Scan for the cell matching the given text and deliver its [X, Y] coordinate at center. 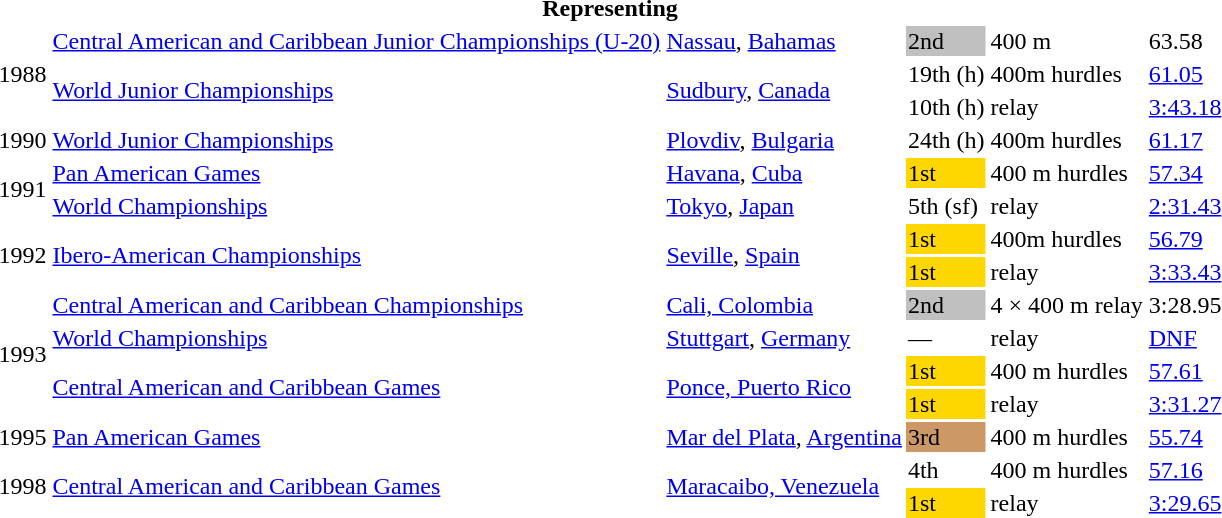
4 × 400 m relay [1066, 305]
Havana, Cuba [784, 173]
400 m [1066, 41]
Central American and Caribbean Junior Championships (U-20) [356, 41]
4th [946, 470]
— [946, 338]
19th (h) [946, 74]
3rd [946, 437]
Seville, Spain [784, 256]
Sudbury, Canada [784, 90]
Ponce, Puerto Rico [784, 388]
Central American and Caribbean Championships [356, 305]
Cali, Colombia [784, 305]
Plovdiv, Bulgaria [784, 140]
Maracaibo, Venezuela [784, 486]
Nassau, Bahamas [784, 41]
10th (h) [946, 107]
Stuttgart, Germany [784, 338]
Ibero-American Championships [356, 256]
24th (h) [946, 140]
Mar del Plata, Argentina [784, 437]
5th (sf) [946, 206]
Tokyo, Japan [784, 206]
